Provide the (X, Y) coordinate of the cell's center where the given text is located.  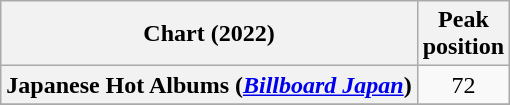
Peakposition (463, 34)
Japanese Hot Albums (Billboard Japan) (209, 85)
Chart (2022) (209, 34)
72 (463, 85)
